Find where the given text appears and provide that cell's center as [x, y] coordinate. 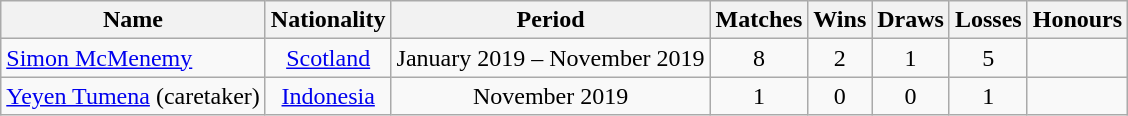
Matches [759, 20]
5 [988, 58]
Honours [1077, 20]
Scotland [328, 58]
January 2019 – November 2019 [550, 58]
Draws [911, 20]
Indonesia [328, 96]
Losses [988, 20]
Period [550, 20]
November 2019 [550, 96]
8 [759, 58]
Yeyen Tumena (caretaker) [134, 96]
Nationality [328, 20]
Name [134, 20]
2 [840, 58]
Simon McMenemy [134, 58]
Wins [840, 20]
